For the text-containing cell, return its midpoint in [X, Y] coordinate format. 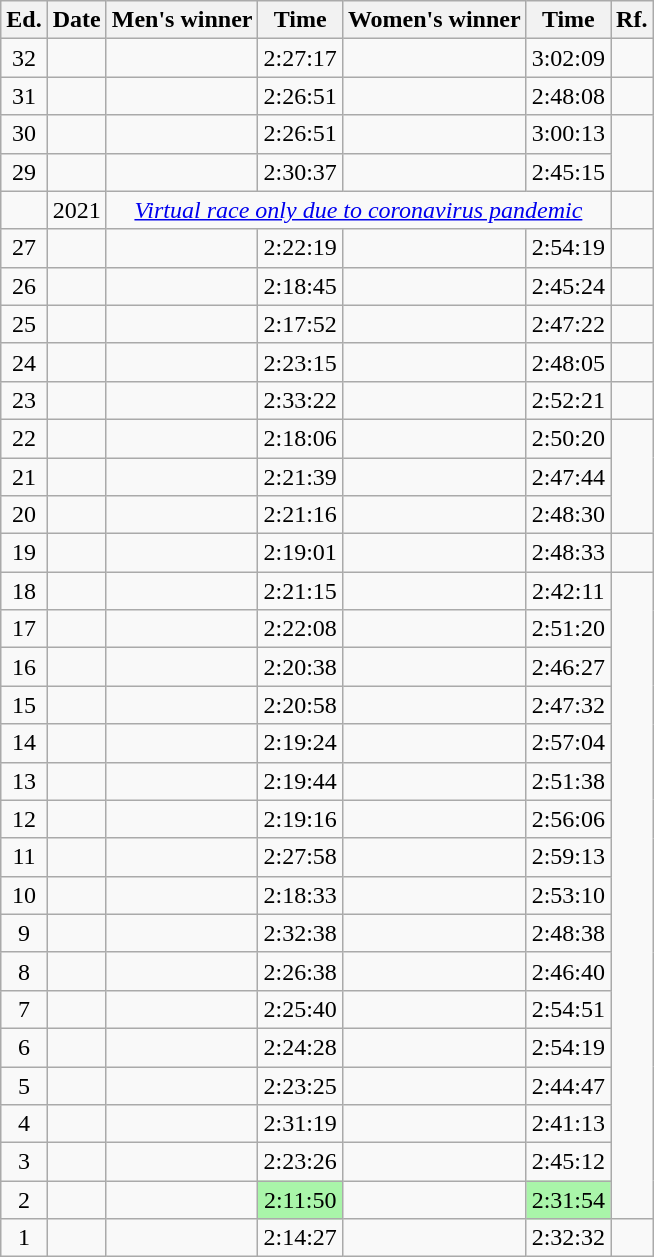
2:47:44 [568, 477]
2:18:45 [300, 286]
2:46:27 [568, 667]
2:48:30 [568, 515]
2:48:08 [568, 96]
22 [24, 438]
Date [76, 20]
4 [24, 1124]
2:22:19 [300, 248]
6 [24, 1047]
2:23:15 [300, 362]
3:02:09 [568, 58]
2:45:24 [568, 286]
2:47:32 [568, 705]
18 [24, 591]
2:33:22 [300, 400]
13 [24, 781]
24 [24, 362]
14 [24, 743]
2:21:16 [300, 515]
Women's winner [434, 20]
32 [24, 58]
17 [24, 629]
2:42:11 [568, 591]
2 [24, 1200]
Rf. [632, 20]
16 [24, 667]
11 [24, 857]
30 [24, 134]
2:20:58 [300, 705]
20 [24, 515]
8 [24, 971]
Virtual race only due to coronavirus pandemic [358, 210]
2:18:06 [300, 438]
2:18:33 [300, 895]
7 [24, 1009]
2:50:20 [568, 438]
10 [24, 895]
2:59:13 [568, 857]
2:27:17 [300, 58]
2:57:04 [568, 743]
2:48:05 [568, 362]
2:31:54 [568, 1200]
2:19:01 [300, 553]
21 [24, 477]
2:26:38 [300, 971]
2:48:38 [568, 933]
2:41:13 [568, 1124]
2021 [76, 210]
3 [24, 1162]
2:22:08 [300, 629]
2:25:40 [300, 1009]
2:51:38 [568, 781]
2:23:26 [300, 1162]
2:45:12 [568, 1162]
27 [24, 248]
1 [24, 1238]
2:32:38 [300, 933]
Men's winner [182, 20]
2:17:52 [300, 324]
9 [24, 933]
2:14:27 [300, 1238]
19 [24, 553]
2:19:16 [300, 819]
2:44:47 [568, 1085]
2:51:20 [568, 629]
5 [24, 1085]
2:45:15 [568, 172]
2:32:32 [568, 1238]
2:31:19 [300, 1124]
2:47:22 [568, 324]
25 [24, 324]
23 [24, 400]
2:46:40 [568, 971]
2:48:33 [568, 553]
2:56:06 [568, 819]
2:52:21 [568, 400]
3:00:13 [568, 134]
15 [24, 705]
2:27:58 [300, 857]
2:21:39 [300, 477]
31 [24, 96]
2:54:51 [568, 1009]
2:21:15 [300, 591]
2:53:10 [568, 895]
Ed. [24, 20]
2:11:50 [300, 1200]
2:24:28 [300, 1047]
26 [24, 286]
2:19:44 [300, 781]
2:20:38 [300, 667]
2:23:25 [300, 1085]
29 [24, 172]
2:30:37 [300, 172]
12 [24, 819]
2:19:24 [300, 743]
